Output the (X, Y) coordinate of the center of the cell containing the given text.  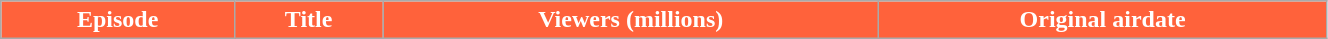
Viewers (millions) (631, 20)
Episode (118, 20)
Original airdate (1103, 20)
Title (308, 20)
